Output the (X, Y) coordinate of the center of the cell containing the given text.  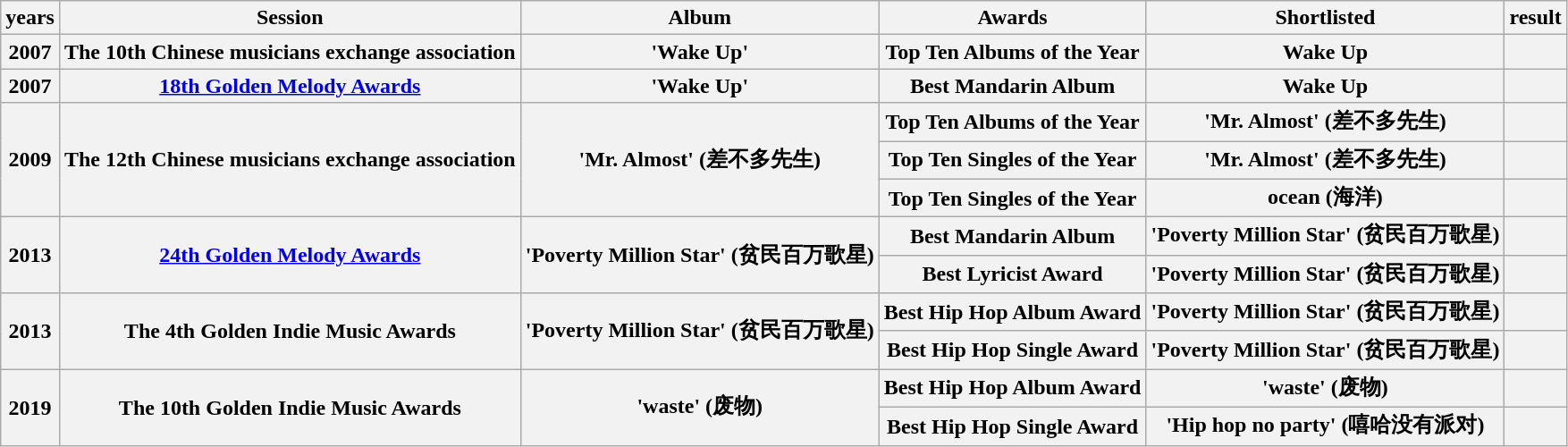
Best Lyricist Award (1012, 274)
2019 (30, 408)
years (30, 18)
The 4th Golden Indie Music Awards (290, 331)
Session (290, 18)
2009 (30, 160)
The 10th Chinese musicians exchange association (290, 52)
result (1536, 18)
Awards (1012, 18)
The 10th Golden Indie Music Awards (290, 408)
Shortlisted (1325, 18)
ocean (海洋) (1325, 198)
24th Golden Melody Awards (290, 256)
'Hip hop no party' (嘻哈没有派对) (1325, 426)
The 12th Chinese musicians exchange association (290, 160)
18th Golden Melody Awards (290, 86)
Album (699, 18)
